Pinpoint the cell where the given text exists, returning its (X, Y) midpoint coordinate. 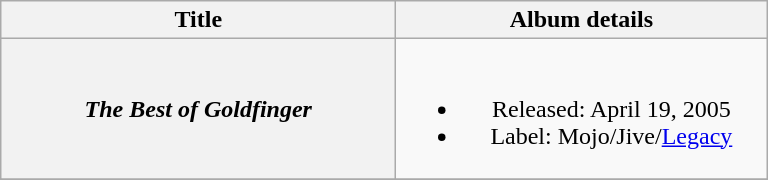
Released: April 19, 2005Label: Mojo/Jive/Legacy (582, 109)
Title (198, 20)
Album details (582, 20)
The Best of Goldfinger (198, 109)
